Extract the [x, y] coordinate from the center of the cell holding the provided text.  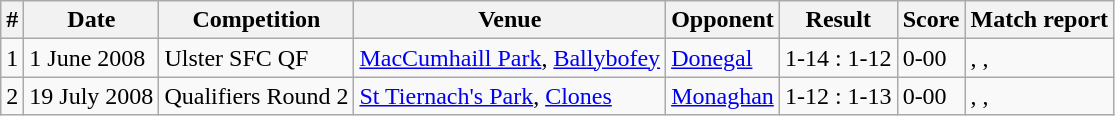
Donegal [723, 58]
# [12, 20]
1-14 : 1-12 [838, 58]
1 June 2008 [92, 58]
St Tiernach's Park, Clones [510, 96]
Opponent [723, 20]
Score [931, 20]
1 [12, 58]
19 July 2008 [92, 96]
Competition [256, 20]
Date [92, 20]
2 [12, 96]
Venue [510, 20]
MacCumhaill Park, Ballybofey [510, 58]
Monaghan [723, 96]
1-12 : 1-13 [838, 96]
Result [838, 20]
Match report [1040, 20]
Qualifiers Round 2 [256, 96]
Ulster SFC QF [256, 58]
